Determine the [X, Y] coordinate at the center of the cell enclosing the given text.  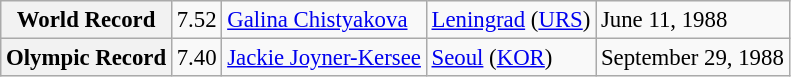
September 29, 1988 [692, 58]
World Record [86, 20]
Leningrad (URS) [510, 20]
Jackie Joyner-Kersee [324, 58]
Olympic Record [86, 58]
Seoul (KOR) [510, 58]
Galina Chistyakova [324, 20]
7.52 [196, 20]
June 11, 1988 [692, 20]
7.40 [196, 58]
